From the cell containing the given text, extract its center point as [x, y] coordinate. 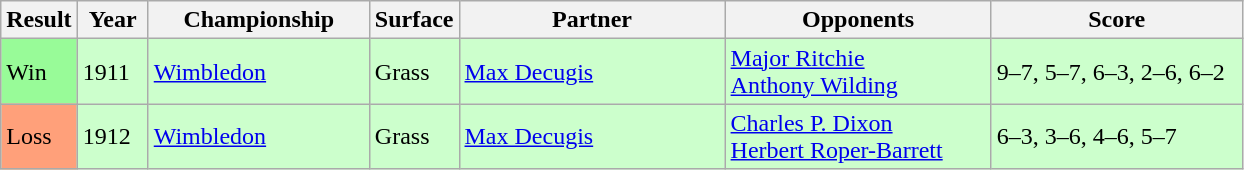
Charles P. Dixon Herbert Roper-Barrett [858, 136]
Loss [39, 136]
1912 [112, 136]
Surface [414, 20]
Year [112, 20]
6–3, 3–6, 4–6, 5–7 [1116, 136]
Partner [592, 20]
Championship [258, 20]
Win [39, 72]
Opponents [858, 20]
9–7, 5–7, 6–3, 2–6, 6–2 [1116, 72]
1911 [112, 72]
Score [1116, 20]
Major Ritchie Anthony Wilding [858, 72]
Result [39, 20]
